For the text-containing cell, return its midpoint in (X, Y) coordinate format. 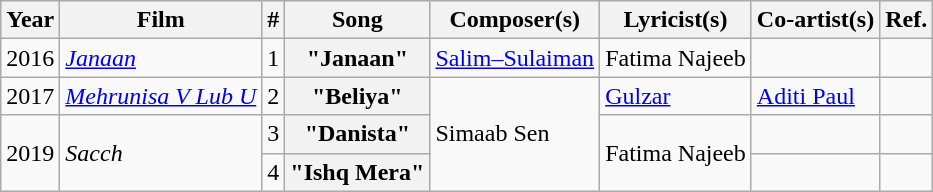
Song (358, 20)
4 (274, 172)
3 (274, 134)
Composer(s) (515, 20)
Lyricist(s) (676, 20)
"Ishq Mera" (358, 172)
2017 (30, 96)
Mehrunisa V Lub U (161, 96)
Sacch (161, 153)
2019 (30, 153)
Gulzar (676, 96)
Ref. (906, 20)
2 (274, 96)
"Beliya" (358, 96)
"Janaan" (358, 58)
Salim–Sulaiman (515, 58)
Aditi Paul (815, 96)
Film (161, 20)
Year (30, 20)
# (274, 20)
1 (274, 58)
Janaan (161, 58)
"Danista" (358, 134)
2016 (30, 58)
Simaab Sen (515, 134)
Co-artist(s) (815, 20)
